Locate the cell with the specified text and output its (X, Y) center coordinate. 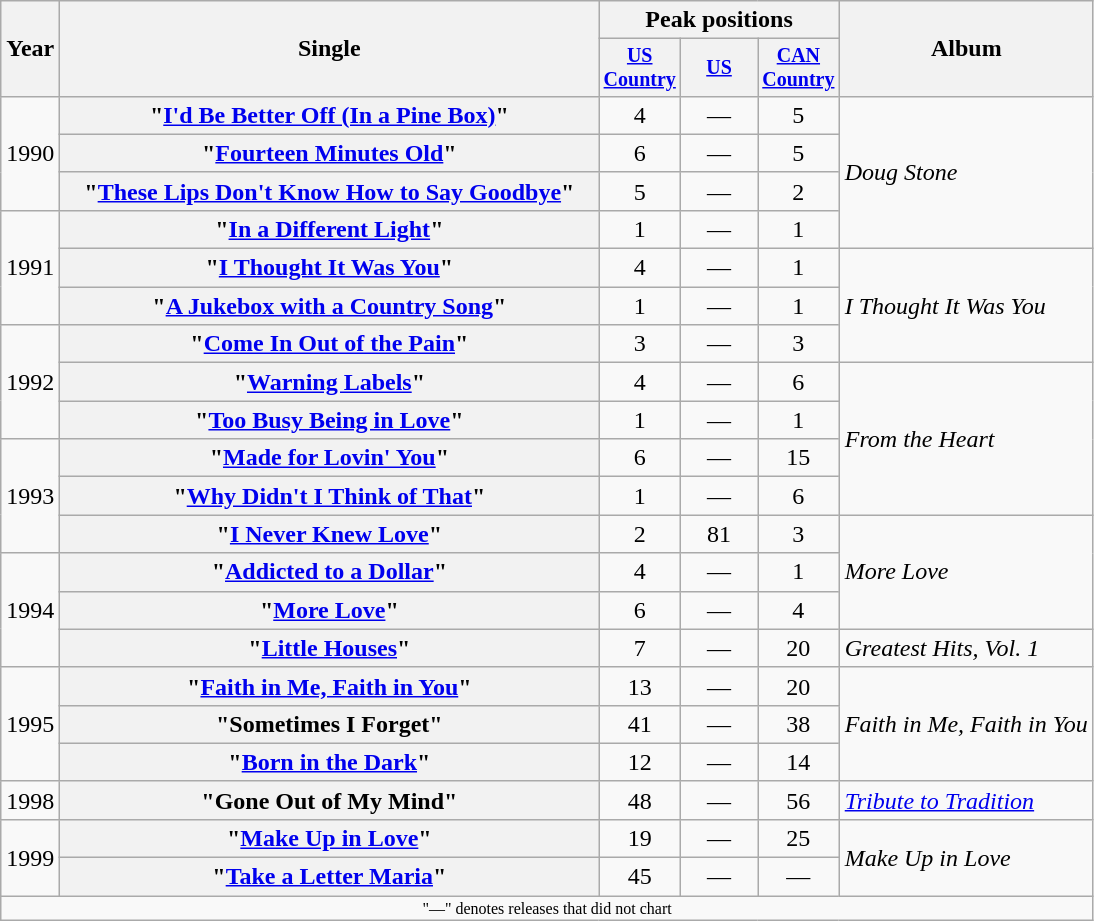
1993 (30, 496)
"Fourteen Minutes Old" (330, 153)
More Love (966, 572)
"More Love" (330, 610)
Single (330, 49)
"Sometimes I Forget" (330, 724)
48 (640, 800)
"In a Different Light" (330, 229)
45 (640, 877)
14 (799, 762)
"Take a Letter Maria" (330, 877)
Doug Stone (966, 172)
1991 (30, 267)
15 (799, 458)
Year (30, 49)
1992 (30, 382)
41 (640, 724)
"Faith in Me, Faith in You" (330, 686)
12 (640, 762)
"Born in the Dark" (330, 762)
From the Heart (966, 439)
Faith in Me, Faith in You (966, 724)
"I'd Be Better Off (In a Pine Box)" (330, 115)
"Made for Lovin' You" (330, 458)
"I Thought It Was You" (330, 268)
7 (640, 648)
Greatest Hits, Vol. 1 (966, 648)
US Country (640, 68)
1998 (30, 800)
Tribute to Tradition (966, 800)
"Warning Labels" (330, 382)
Peak positions (719, 20)
"Too Busy Being in Love" (330, 420)
"These Lips Don't Know How to Say Goodbye" (330, 191)
25 (799, 838)
1999 (30, 857)
Make Up in Love (966, 857)
"Addicted to a Dollar" (330, 572)
56 (799, 800)
"I Never Knew Love" (330, 534)
US (720, 68)
Album (966, 49)
1990 (30, 153)
"Little Houses" (330, 648)
81 (720, 534)
"Come In Out of the Pain" (330, 344)
"—" denotes releases that did not chart (548, 908)
13 (640, 686)
"Make Up in Love" (330, 838)
38 (799, 724)
19 (640, 838)
1995 (30, 724)
1994 (30, 610)
I Thought It Was You (966, 306)
"A Jukebox with a Country Song" (330, 306)
"Why Didn't I Think of That" (330, 496)
CAN Country (799, 68)
"Gone Out of My Mind" (330, 800)
